Find where the given text appears and provide that cell's center as (X, Y) coordinate. 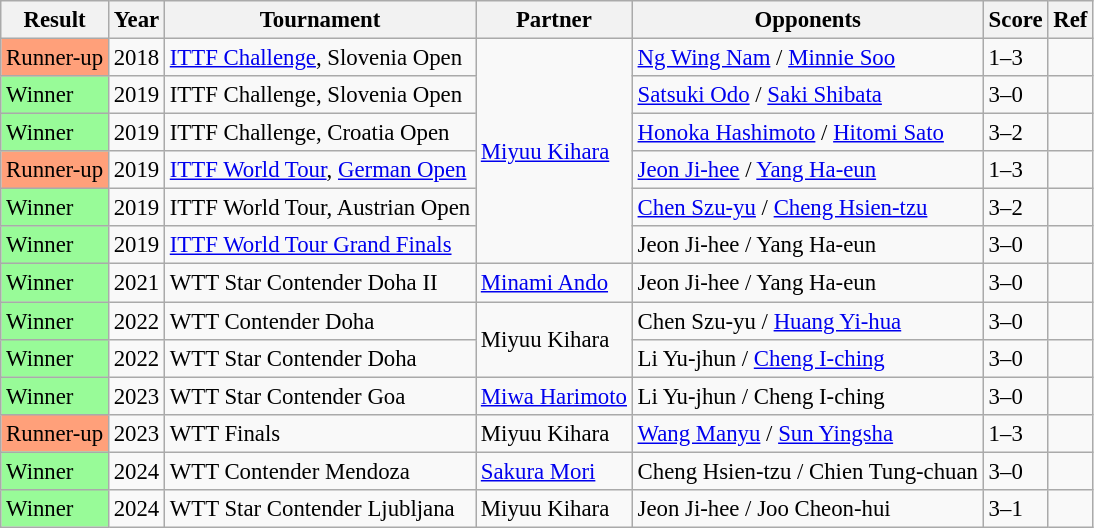
3–1 (1016, 509)
Minami Ando (554, 283)
ITTF World Tour, German Open (320, 170)
Ref (1070, 20)
WTT Star Contender Goa (320, 396)
2021 (136, 283)
Sakura Mori (554, 471)
Year (136, 20)
WTT Star Contender Doha II (320, 283)
Honoka Hashimoto / Hitomi Sato (808, 133)
Opponents (808, 20)
ITTF World Tour, Austrian Open (320, 208)
ITTF Challenge, Croatia Open (320, 133)
Chen Szu-yu / Huang Yi-hua (808, 321)
Chen Szu-yu / Cheng Hsien-tzu (808, 208)
WTT Star Contender Doha (320, 358)
Wang Manyu / Sun Yingsha (808, 433)
WTT Star Contender Ljubljana (320, 509)
Partner (554, 20)
Miwa Harimoto (554, 396)
Jeon Ji-hee / Joo Cheon-hui (808, 509)
Ng Wing Nam / Minnie Soo (808, 58)
Satsuki Odo / Saki Shibata (808, 95)
2018 (136, 58)
WTT Finals (320, 433)
Score (1016, 20)
ITTF World Tour Grand Finals (320, 245)
Result (55, 20)
WTT Contender Doha (320, 321)
Tournament (320, 20)
WTT Contender Mendoza (320, 471)
Cheng Hsien-tzu / Chien Tung-chuan (808, 471)
